Locate the cell with the specified text and output its (X, Y) center coordinate. 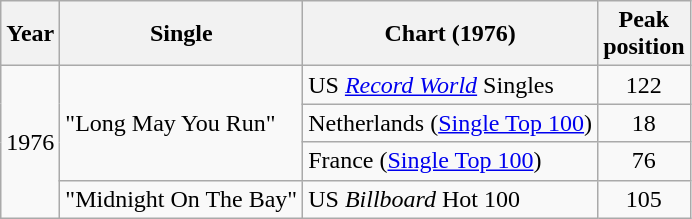
18 (644, 123)
Single (182, 34)
"Long May You Run" (182, 123)
US Record World Singles (450, 85)
Netherlands (Single Top 100) (450, 123)
122 (644, 85)
76 (644, 161)
France (Single Top 100) (450, 161)
US Billboard Hot 100 (450, 199)
Year (30, 34)
Chart (1976) (450, 34)
1976 (30, 142)
"Midnight On The Bay" (182, 199)
Peakposition (644, 34)
105 (644, 199)
